Locate the cell with the specified text and output its [X, Y] center coordinate. 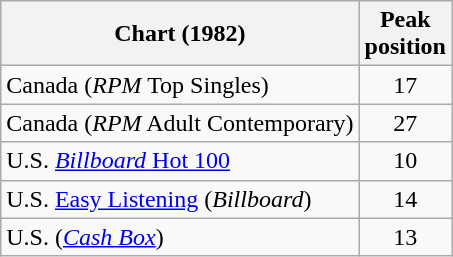
14 [405, 199]
27 [405, 123]
17 [405, 85]
Canada (RPM Top Singles) [180, 85]
U.S. (Cash Box) [180, 237]
13 [405, 237]
Peakposition [405, 34]
10 [405, 161]
U.S. Easy Listening (Billboard) [180, 199]
Canada (RPM Adult Contemporary) [180, 123]
Chart (1982) [180, 34]
U.S. Billboard Hot 100 [180, 161]
